Return the [x, y] coordinate for the center point of the cell that contains the specified text.  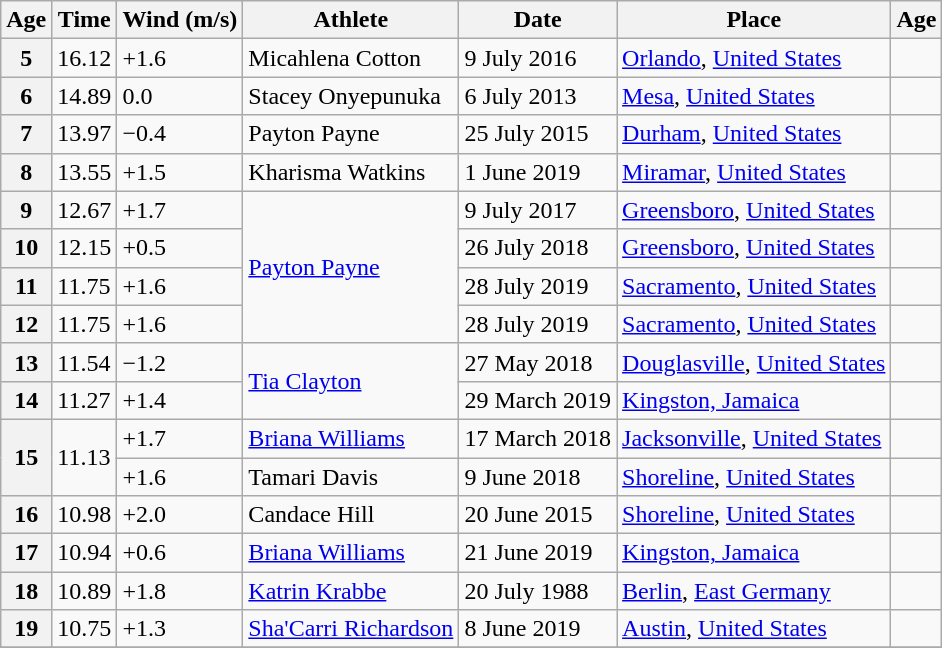
10 [26, 248]
Candace Hill [351, 515]
Stacey Onyepunuka [351, 96]
Orlando, United States [754, 58]
+2.0 [180, 515]
6 July 2013 [538, 96]
8 June 2019 [538, 629]
Kharisma Watkins [351, 172]
+1.4 [180, 400]
11.13 [84, 457]
Date [538, 20]
16 [26, 515]
Place [754, 20]
20 June 2015 [538, 515]
Katrin Krabbe [351, 591]
Micahlena Cotton [351, 58]
20 July 1988 [538, 591]
21 June 2019 [538, 553]
12 [26, 324]
7 [26, 134]
+1.5 [180, 172]
9 [26, 210]
−0.4 [180, 134]
Durham, United States [754, 134]
Berlin, East Germany [754, 591]
+0.5 [180, 248]
25 July 2015 [538, 134]
1 June 2019 [538, 172]
10.89 [84, 591]
13 [26, 362]
29 March 2019 [538, 400]
16.12 [84, 58]
Athlete [351, 20]
Tamari Davis [351, 477]
18 [26, 591]
11.27 [84, 400]
11.54 [84, 362]
Tia Clayton [351, 381]
8 [26, 172]
Austin, United States [754, 629]
5 [26, 58]
14.89 [84, 96]
26 July 2018 [538, 248]
15 [26, 457]
Miramar, United States [754, 172]
19 [26, 629]
17 [26, 553]
9 June 2018 [538, 477]
+1.3 [180, 629]
27 May 2018 [538, 362]
10.94 [84, 553]
0.0 [180, 96]
13.55 [84, 172]
+1.8 [180, 591]
10.75 [84, 629]
17 March 2018 [538, 438]
13.97 [84, 134]
−1.2 [180, 362]
9 July 2016 [538, 58]
Wind (m/s) [180, 20]
Time [84, 20]
10.98 [84, 515]
Mesa, United States [754, 96]
+0.6 [180, 553]
6 [26, 96]
11 [26, 286]
Jacksonville, United States [754, 438]
12.15 [84, 248]
Douglasville, United States [754, 362]
9 July 2017 [538, 210]
14 [26, 400]
Sha'Carri Richardson [351, 629]
12.67 [84, 210]
